Identify which cell holds the provided text, then report its [x, y] central coordinate. 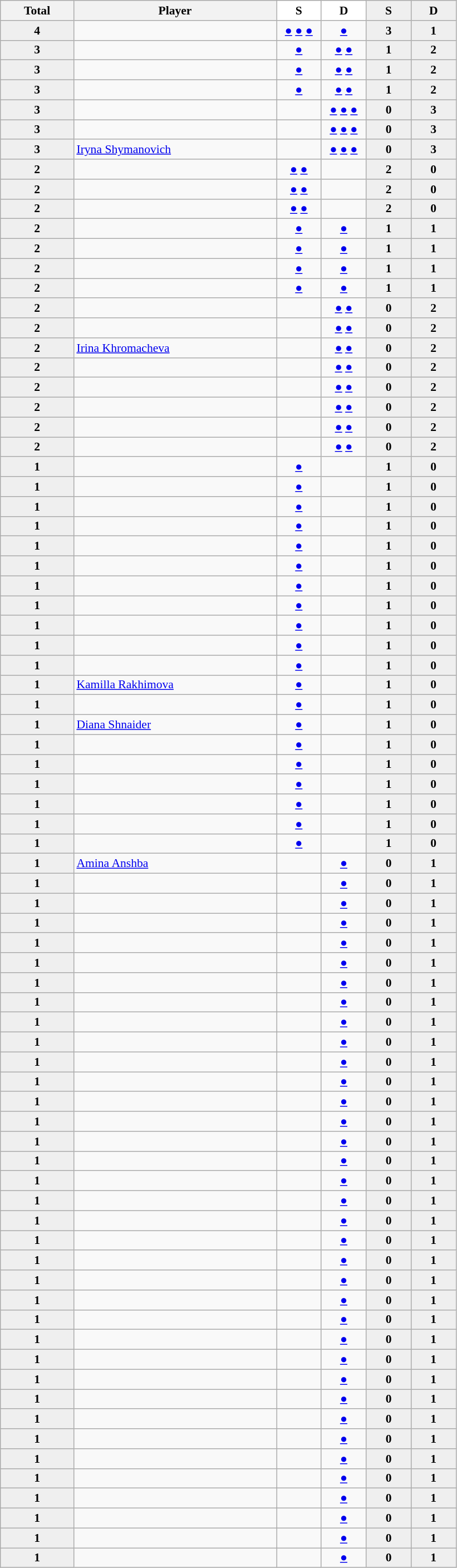
Kamilla Rakhimova [175, 685]
Diana Shnaider [175, 725]
Total [37, 11]
4 [37, 31]
Amina Anshba [175, 864]
Iryna Shymanovich [175, 150]
Irina Khromacheva [175, 348]
Player [175, 11]
